Return [x, y] of the center of cell containing provided text 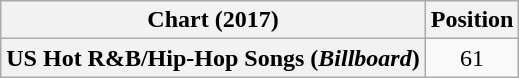
Chart (2017) [213, 20]
US Hot R&B/Hip-Hop Songs (Billboard) [213, 58]
61 [472, 58]
Position [472, 20]
